From the cell containing the given text, extract its center point as (x, y) coordinate. 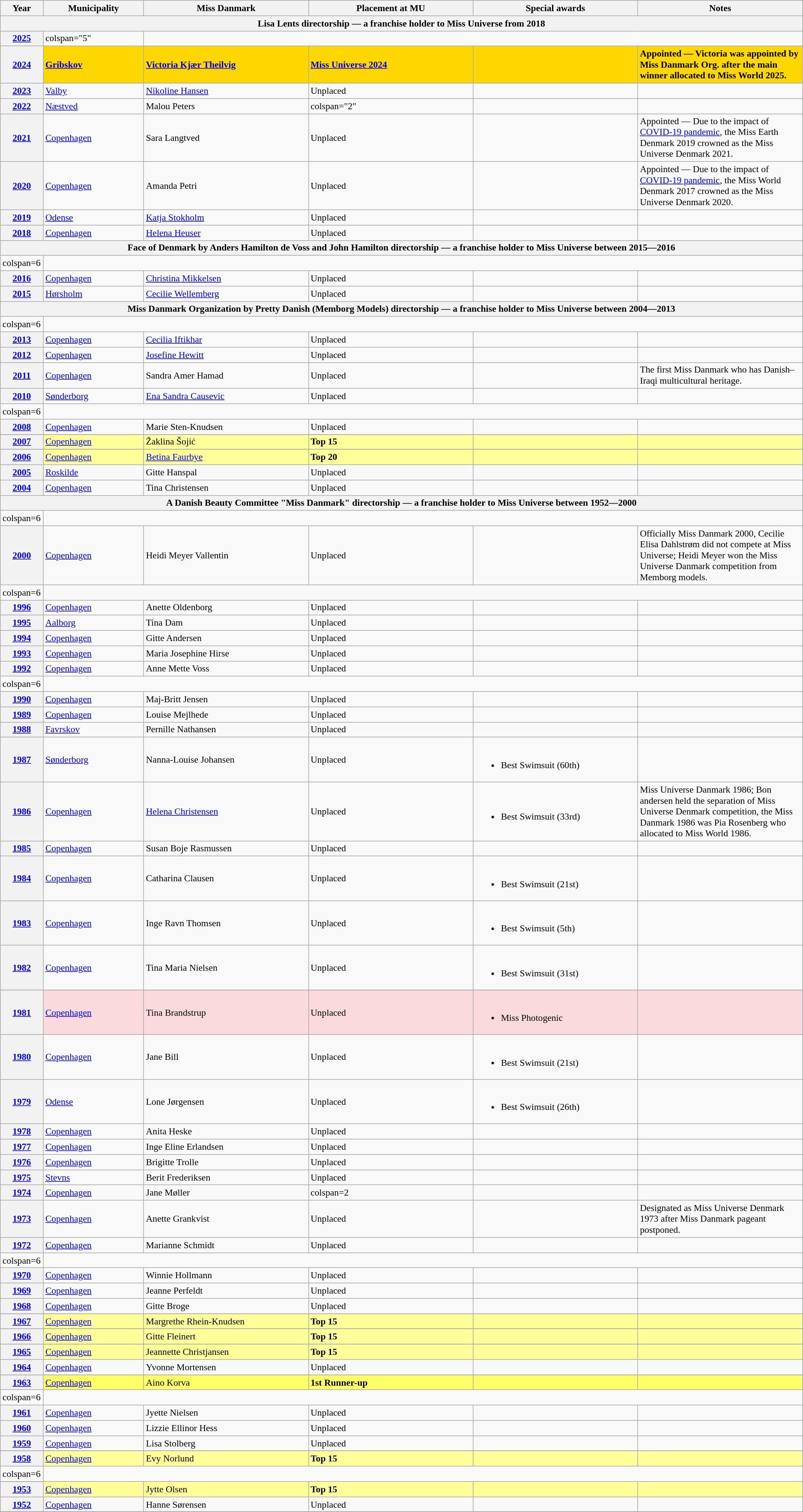
Marianne Schmidt (226, 1245)
Face of Denmark by Anders Hamilton de Voss and John Hamilton directorship — a franchise holder to Miss Universe between 2015―2016 (402, 248)
2012 (22, 355)
Gitte Broge (226, 1306)
Best Swimsuit (60th) (556, 760)
1977 (22, 1147)
Malou Peters (226, 106)
1981 (22, 1012)
1953 (22, 1489)
1964 (22, 1367)
1990 (22, 699)
Designated as Miss Universe Denmark 1973 after Miss Danmark pageant postponed. (720, 1219)
Anita Heske (226, 1132)
Jeanne Perfeldt (226, 1291)
1966 (22, 1337)
Gitte Andersen (226, 638)
Anette Grankvist (226, 1219)
1996 (22, 608)
Lisa Lents directorship — a franchise holder to Miss Universe from 2018 (402, 24)
Inge Ravn Thomsen (226, 923)
1995 (22, 623)
Best Swimsuit (33rd) (556, 811)
Maj-Britt Jensen (226, 699)
Cecilie Wellemberg (226, 294)
Amanda Petri (226, 186)
Best Swimsuit (26th) (556, 1102)
Special awards (556, 8)
Christina Mikkelsen (226, 279)
Roskilde (93, 473)
Appointed — Due to the impact of COVID-19 pandemic, the Miss World Denmark 2017 crowned as the Miss Universe Denmark 2020. (720, 186)
Anne Mette Voss (226, 669)
Best Swimsuit (5th) (556, 923)
1976 (22, 1163)
1973 (22, 1219)
Lisa Stolberg (226, 1443)
Sara Langtved (226, 138)
2019 (22, 218)
2006 (22, 457)
Winnie Hollmann (226, 1276)
Margrethe Rhein-Knudsen (226, 1321)
A Danish Beauty Committee "Miss Danmark" directorship — a franchise holder to Miss Universe between 1952―2000 (402, 503)
Hørsholm (93, 294)
1963 (22, 1383)
2023 (22, 91)
2005 (22, 473)
Favrskov (93, 730)
Jane Bill (226, 1057)
2007 (22, 442)
1984 (22, 879)
2010 (22, 397)
Berit Frederiksen (226, 1178)
1968 (22, 1306)
2008 (22, 427)
1979 (22, 1102)
1989 (22, 715)
Evy Norlund (226, 1459)
Jane Møller (226, 1193)
Marie Sten-Knudsen (226, 427)
Louise Mejlhede (226, 715)
Victoria Kjær Theilvig (226, 65)
Yvonne Mortensen (226, 1367)
Sandra Amer Hamad (226, 375)
Aino Korva (226, 1383)
Heidi Meyer Vallentin (226, 555)
Lizzie Ellinor Hess (226, 1428)
Catharina Clausen (226, 879)
1958 (22, 1459)
Gitte Fleinert (226, 1337)
Aalborg (93, 623)
1980 (22, 1057)
1st Runner-up (391, 1383)
1975 (22, 1178)
Tina Dam (226, 623)
1969 (22, 1291)
1993 (22, 653)
Municipality (93, 8)
Notes (720, 8)
2024 (22, 65)
1985 (22, 849)
colspan=2 (391, 1193)
Tina Maria Nielsen (226, 968)
1967 (22, 1321)
2025 (22, 39)
Helena Heuser (226, 233)
Betina Faurbye (226, 457)
1974 (22, 1193)
Helena Christensen (226, 811)
Jytte Olsen (226, 1489)
1994 (22, 638)
1970 (22, 1276)
1983 (22, 923)
Tina Christensen (226, 488)
colspan="5" (93, 39)
1988 (22, 730)
2022 (22, 106)
Miss Danmark Organization by Pretty Danish (Memborg Models) directorship — a franchise holder to Miss Universe between 2004―2013 (402, 309)
1978 (22, 1132)
Appointed — Due to the impact of COVID-19 pandemic, the Miss Earth Denmark 2019 crowned as the Miss Universe Denmark 2021. (720, 138)
Year (22, 8)
Maria Josephine Hirse (226, 653)
Inge Eline Erlandsen (226, 1147)
Gribskov (93, 65)
Ena Sandra Causevic (226, 397)
1959 (22, 1443)
Miss Photogenic (556, 1012)
Nanna-Louise Johansen (226, 760)
1965 (22, 1352)
Valby (93, 91)
Pernille Nathansen (226, 730)
2021 (22, 138)
colspan="2" (391, 106)
2018 (22, 233)
Brigitte Trolle (226, 1163)
1992 (22, 669)
1987 (22, 760)
Katja Stokholm (226, 218)
Miss Universe 2024 (391, 65)
Lone Jørgensen (226, 1102)
1982 (22, 968)
Gitte Hanspal (226, 473)
Anette Oldenborg (226, 608)
Jyette Nielsen (226, 1413)
Žaklina Šojić (226, 442)
Top 20 (391, 457)
Cecilia Iftikhar (226, 340)
2020 (22, 186)
1960 (22, 1428)
Appointed ― Victoria was appointed by Miss Danmark Org. after the main winner allocated to Miss World 2025. (720, 65)
1986 (22, 811)
Best Swimsuit (31st) (556, 968)
2015 (22, 294)
1972 (22, 1245)
Stevns (93, 1178)
The first Miss Danmark who has Danish–Iraqi multicultural heritage. (720, 375)
1961 (22, 1413)
2000 (22, 555)
2004 (22, 488)
Miss Danmark (226, 8)
Josefine Hewitt (226, 355)
Tina Brandstrup (226, 1012)
Jeannette Christjansen (226, 1352)
Næstved (93, 106)
2016 (22, 279)
Nikoline Hansen (226, 91)
2011 (22, 375)
Placement at MU (391, 8)
Susan Boje Rasmussen (226, 849)
2013 (22, 340)
